Return the (x, y) coordinate for the center point of the cell that contains the specified text.  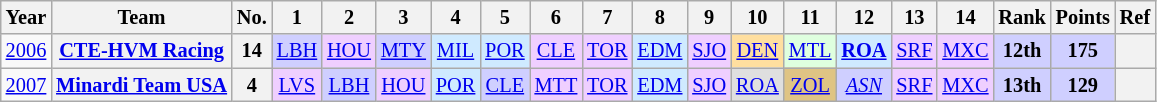
13 (914, 17)
2 (349, 17)
LVS (297, 85)
1 (297, 17)
MIL (456, 51)
7 (607, 17)
Rank (1022, 17)
No. (252, 17)
Minardi Team USA (142, 85)
2006 (26, 51)
6 (556, 17)
8 (660, 17)
129 (1083, 85)
13th (1022, 85)
MTL (810, 51)
11 (810, 17)
12th (1022, 51)
Ref (1135, 17)
ZOL (810, 85)
10 (758, 17)
9 (709, 17)
Points (1083, 17)
MTY (404, 51)
12 (864, 17)
Team (142, 17)
175 (1083, 51)
3 (404, 17)
ASN (864, 85)
5 (504, 17)
MTT (556, 85)
2007 (26, 85)
Year (26, 17)
DEN (758, 51)
CTE-HVM Racing (142, 51)
